Output the [X, Y] coordinate of the center of the cell containing the given text.  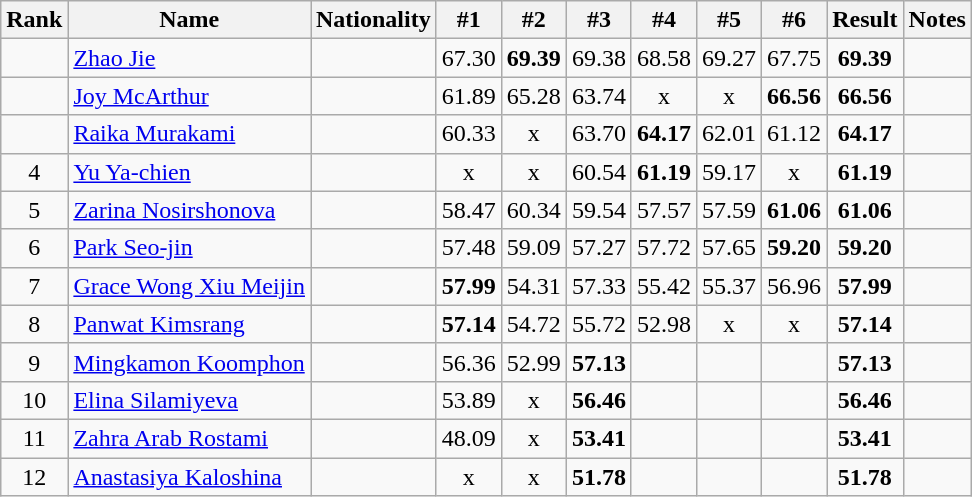
4 [34, 172]
59.17 [728, 172]
54.31 [534, 286]
12 [34, 477]
57.59 [728, 210]
8 [34, 324]
Park Seo-jin [190, 248]
Elina Silamiyeva [190, 400]
54.72 [534, 324]
53.89 [468, 400]
57.57 [664, 210]
5 [34, 210]
62.01 [728, 134]
10 [34, 400]
68.58 [664, 58]
57.33 [598, 286]
Joy McArthur [190, 96]
#4 [664, 20]
69.38 [598, 58]
Panwat Kimsrang [190, 324]
Zhao Jie [190, 58]
Result [865, 20]
#2 [534, 20]
60.33 [468, 134]
59.09 [534, 248]
11 [34, 438]
Notes [937, 20]
57.48 [468, 248]
#1 [468, 20]
#6 [794, 20]
Zarina Nosirshonova [190, 210]
57.72 [664, 248]
Rank [34, 20]
57.65 [728, 248]
56.96 [794, 286]
#5 [728, 20]
63.70 [598, 134]
61.12 [794, 134]
63.74 [598, 96]
60.34 [534, 210]
9 [34, 362]
61.89 [468, 96]
Raika Murakami [190, 134]
48.09 [468, 438]
Yu Ya-chien [190, 172]
Zahra Arab Rostami [190, 438]
55.37 [728, 286]
67.30 [468, 58]
65.28 [534, 96]
67.75 [794, 58]
58.47 [468, 210]
56.36 [468, 362]
Grace Wong Xiu Meijin [190, 286]
55.42 [664, 286]
Anastasiya Kaloshina [190, 477]
59.54 [598, 210]
Mingkamon Koomphon [190, 362]
#3 [598, 20]
52.98 [664, 324]
60.54 [598, 172]
6 [34, 248]
52.99 [534, 362]
Nationality [373, 20]
Name [190, 20]
55.72 [598, 324]
57.27 [598, 248]
7 [34, 286]
69.27 [728, 58]
